Return (x, y) of the center of cell containing provided text 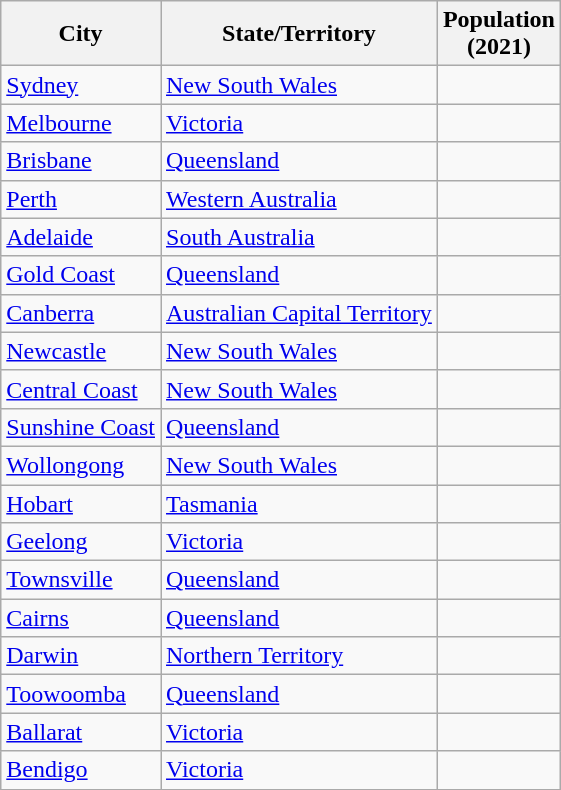
Darwin (81, 656)
Bendigo (81, 770)
Sydney (81, 85)
Tasmania (298, 503)
Central Coast (81, 389)
Toowoomba (81, 694)
Canberra (81, 313)
State/Territory (298, 34)
Population(2021) (498, 34)
Ballarat (81, 732)
Newcastle (81, 351)
South Australia (298, 237)
City (81, 34)
Cairns (81, 618)
Sunshine Coast (81, 427)
Townsville (81, 580)
Hobart (81, 503)
Northern Territory (298, 656)
Australian Capital Territory (298, 313)
Western Australia (298, 199)
Gold Coast (81, 275)
Geelong (81, 542)
Melbourne (81, 123)
Brisbane (81, 161)
Perth (81, 199)
Adelaide (81, 237)
Wollongong (81, 465)
